Scan for the cell matching the given text and deliver its (x, y) coordinate at center. 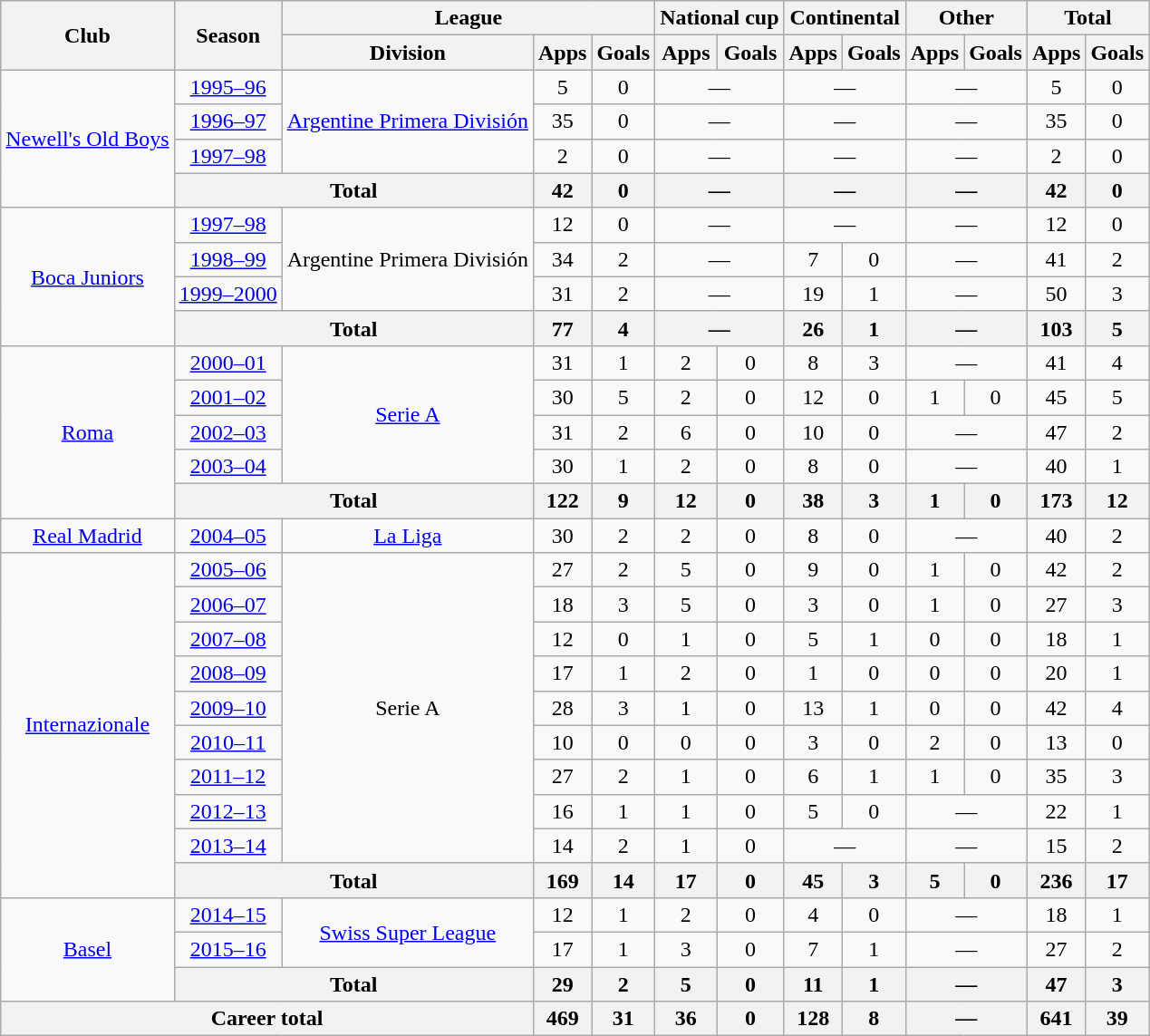
19 (813, 294)
Swiss Super League (408, 932)
Real Madrid (87, 536)
16 (562, 811)
2005–06 (228, 570)
1998–99 (228, 259)
Basel (87, 949)
77 (562, 328)
169 (562, 880)
2008–09 (228, 673)
Career total (267, 1019)
National cup (720, 18)
2004–05 (228, 536)
469 (562, 1019)
2012–13 (228, 811)
173 (1056, 501)
2010–11 (228, 742)
La Liga (408, 536)
1996–97 (228, 121)
36 (686, 1019)
2006–07 (228, 605)
Boca Juniors (87, 276)
1995–96 (228, 87)
2013–14 (228, 846)
2014–15 (228, 915)
26 (813, 328)
2009–10 (228, 708)
1999–2000 (228, 294)
Newell's Old Boys (87, 139)
15 (1056, 846)
2002–03 (228, 432)
League (468, 18)
34 (562, 259)
22 (1056, 811)
Continental (845, 18)
Other (966, 18)
641 (1056, 1019)
2000–01 (228, 363)
39 (1117, 1019)
2007–08 (228, 639)
236 (1056, 880)
2001–02 (228, 397)
Season (228, 35)
2003–04 (228, 467)
20 (1056, 673)
Roma (87, 431)
2015–16 (228, 949)
29 (562, 983)
Club (87, 35)
103 (1056, 328)
128 (813, 1019)
Internazionale (87, 725)
122 (562, 501)
28 (562, 708)
38 (813, 501)
Division (408, 53)
50 (1056, 294)
2011–12 (228, 777)
11 (813, 983)
